Detect which cell encompasses the target text, then output its (x, y) center coordinate. 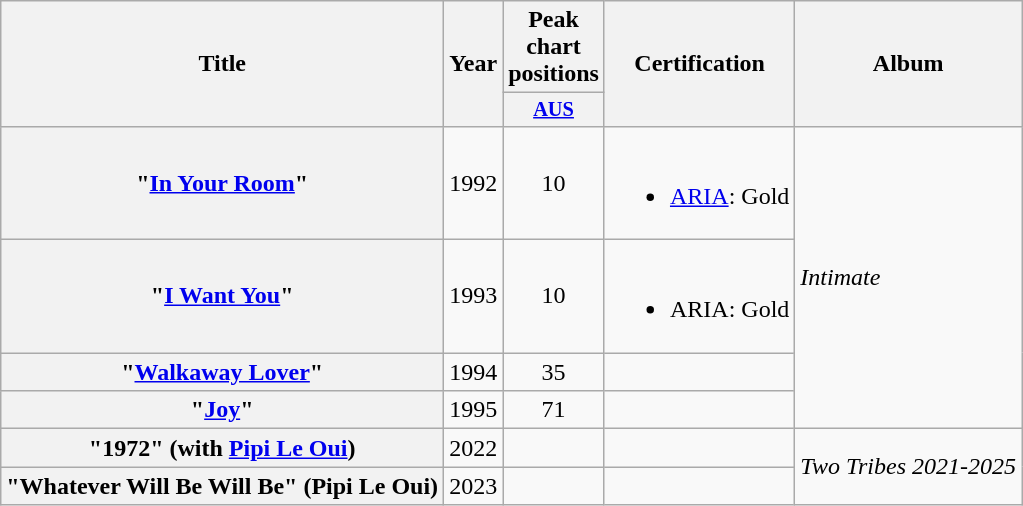
Year (474, 64)
"I Want You" (222, 296)
Title (222, 64)
1993 (474, 296)
"Whatever Will Be Will Be" (Pipi Le Oui) (222, 486)
35 (554, 372)
"In Your Room" (222, 182)
1994 (474, 372)
71 (554, 410)
Certification (699, 64)
Two Tribes 2021-2025 (908, 467)
"1972" (with Pipi Le Oui) (222, 448)
Peak chart positions (554, 47)
Intimate (908, 277)
AUS (554, 110)
2023 (474, 486)
Album (908, 64)
2022 (474, 448)
1995 (474, 410)
"Joy" (222, 410)
1992 (474, 182)
"Walkaway Lover" (222, 372)
